Search for the cell housing the specified text and yield its [x, y] center coordinate. 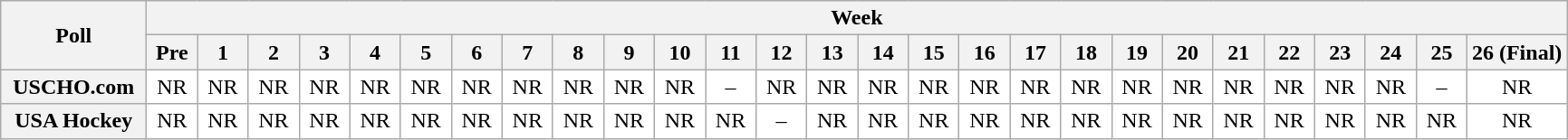
10 [679, 52]
20 [1188, 52]
11 [730, 52]
1 [223, 52]
18 [1086, 52]
19 [1137, 52]
6 [476, 52]
13 [832, 52]
24 [1390, 52]
21 [1238, 52]
5 [426, 52]
12 [782, 52]
9 [629, 52]
25 [1441, 52]
7 [527, 52]
15 [934, 52]
USA Hockey [74, 121]
8 [578, 52]
Poll [74, 35]
USCHO.com [74, 87]
26 (Final) [1516, 52]
17 [1035, 52]
14 [883, 52]
Week [857, 18]
2 [274, 52]
3 [324, 52]
16 [985, 52]
Pre [172, 52]
22 [1289, 52]
23 [1340, 52]
4 [375, 52]
